Capture the cell that displays the provided text and extract its [x, y] central coordinate. 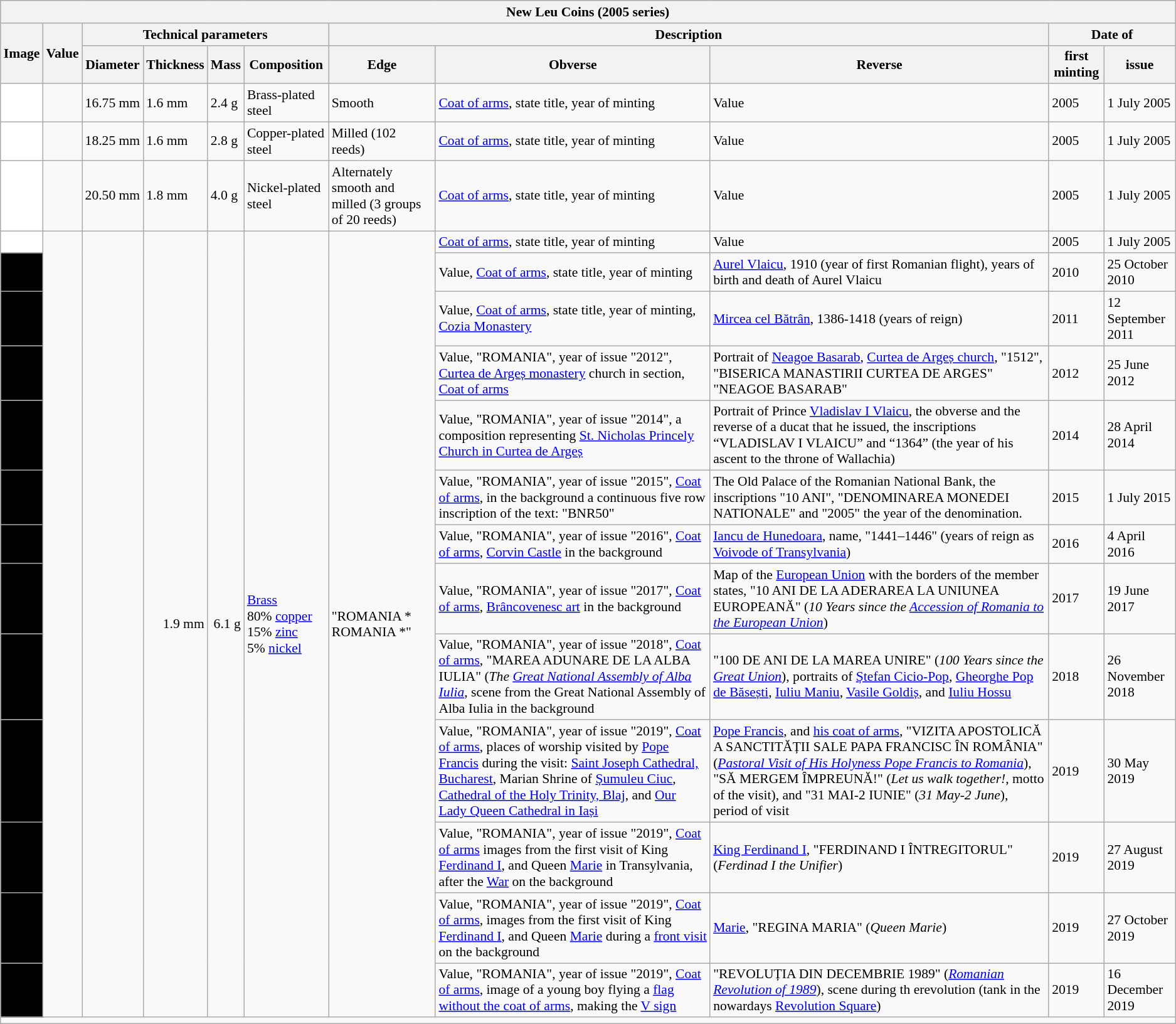
New Leu Coins (2005 series) [588, 12]
Composition [286, 64]
Technical parameters [206, 35]
The Old Palace of the Romanian National Bank, the inscriptions "10 ANI", "DENOMINAREA MONEDEI NATIONALE" and "2005" the year of the denomination. [879, 498]
Aurel Vlaicu, 1910 (year of first Romanian flight), years of birth and death of Aurel Vlaicu [879, 272]
2017 [1076, 599]
Value, "ROMANIA", year of issue "2019", Coat of arms, image of a young boy flying a flag without the coat of arms, making the V sign [573, 990]
1 July 2015 [1139, 498]
27 October 2019 [1139, 928]
27 August 2019 [1139, 858]
"ROMANIA * ROMANIA *" [383, 624]
Alternately smooth and milled (3 groups of 20 reeds) [383, 196]
Value, "ROMANIA", year of issue "2016", Coat of arms, Corvin Castle in the background [573, 545]
Portrait of Neagoe Basarab, Curtea de Argeș church, "1512", "BISERICA MANASTIRII CURTEA DE ARGES" "NEAGOE BASARAB" [879, 373]
28 April 2014 [1139, 435]
Brass80% copper15% zinc5% nickel [286, 624]
issue [1139, 64]
2012 [1076, 373]
6.1 g [226, 624]
Copper-plated steel [286, 142]
2.8 g [226, 142]
20.50 mm [113, 196]
Smooth [383, 103]
Value, "ROMANIA", year of issue "2017", Coat of arms, Brâncovenesc art in the background [573, 599]
Marie, "REGINA MARIA" (Queen Marie) [879, 928]
16 December 2019 [1139, 990]
2018 [1076, 677]
19 June 2017 [1139, 599]
Nickel-plated steel [286, 196]
1.9 mm [176, 624]
25 October 2010 [1139, 272]
Description [689, 35]
Obverse [573, 64]
Diameter [113, 64]
King Ferdinand I, "FERDINAND I ÎNTREGITORUL" (Ferdinad I the Unifier) [879, 858]
Edge [383, 64]
18.25 mm [113, 142]
2010 [1076, 272]
Brass-plated steel [286, 103]
2015 [1076, 498]
Mass [226, 64]
25 June 2012 [1139, 373]
2016 [1076, 545]
Date of [1112, 35]
12 September 2011 [1139, 319]
2.4 g [226, 103]
Value, "ROMANIA", year of issue "2014", a composition representing St. Nicholas Princely Church in Curtea de Argeș [573, 435]
Mircea cel Bătrân, 1386-1418 (years of reign) [879, 319]
Iancu de Hunedoara, name, "1441–1446" (years of reign as Voivode of Transylvania) [879, 545]
Value, Coat of arms, state title, year of minting [573, 272]
2011 [1076, 319]
Milled (102 reeds) [383, 142]
Value, "ROMANIA", year of issue "2012", Curtea de Argeș monastery church in section, Coat of arms [573, 373]
Value, Coat of arms, state title, year of minting, Cozia Monastery [573, 319]
Image [22, 54]
Value, "ROMANIA", year of issue "2015", Coat of arms, in the background a continuous five row inscription of the text: "BNR50" [573, 498]
26 November 2018 [1139, 677]
2014 [1076, 435]
4 April 2016 [1139, 545]
first minting [1076, 64]
4.0 g [226, 196]
1.8 mm [176, 196]
Thickness [176, 64]
30 May 2019 [1139, 772]
"REVOLUȚIA DIN DECEMBRIE 1989" (Romanian Revolution of 1989), scene during th erevolution (tank in the nowardays Revolution Square) [879, 990]
Reverse [879, 64]
16.75 mm [113, 103]
